Pinpoint the cell where the given text exists, returning its [x, y] midpoint coordinate. 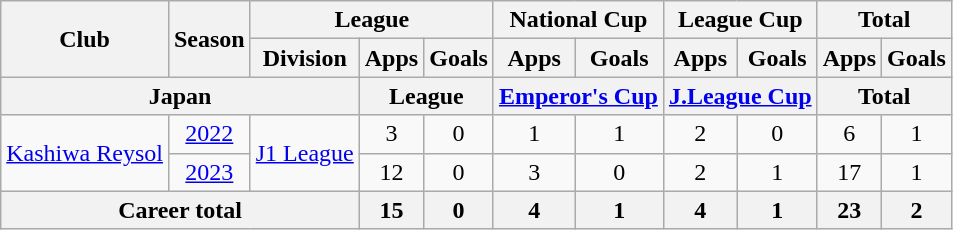
12 [391, 172]
Kashiwa Reysol [85, 153]
2022 [209, 134]
2023 [209, 172]
6 [849, 134]
Club [85, 39]
Japan [180, 96]
Season [209, 39]
Career total [180, 210]
Emperor's Cup [578, 96]
J1 League [304, 153]
Division [304, 58]
17 [849, 172]
League Cup [740, 20]
National Cup [578, 20]
J.League Cup [740, 96]
23 [849, 210]
15 [391, 210]
